Return [x, y] of the center of cell containing provided text 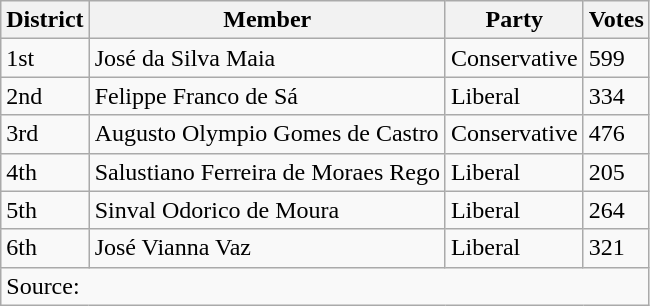
599 [616, 58]
5th [45, 210]
José Vianna Vaz [267, 248]
Source: [326, 286]
Felippe Franco de Sá [267, 96]
José da Silva Maia [267, 58]
Party [514, 20]
334 [616, 96]
1st [45, 58]
205 [616, 172]
Augusto Olympio Gomes de Castro [267, 134]
Sinval Odorico de Moura [267, 210]
476 [616, 134]
264 [616, 210]
3rd [45, 134]
6th [45, 248]
2nd [45, 96]
Salustiano Ferreira de Moraes Rego [267, 172]
321 [616, 248]
4th [45, 172]
District [45, 20]
Member [267, 20]
Votes [616, 20]
